For the text-containing cell, return its midpoint in [X, Y] coordinate format. 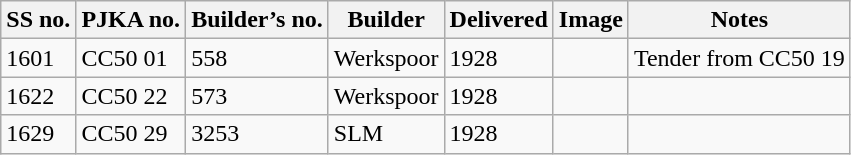
CC50 01 [131, 58]
1629 [38, 134]
Notes [739, 20]
3253 [258, 134]
1601 [38, 58]
573 [258, 96]
558 [258, 58]
Tender from CC50 19 [739, 58]
Image [590, 20]
CC50 22 [131, 96]
Builder’s no. [258, 20]
Builder [386, 20]
1622 [38, 96]
CC50 29 [131, 134]
SS no. [38, 20]
Delivered [498, 20]
SLM [386, 134]
PJKA no. [131, 20]
